Search for the cell housing the specified text and yield its (X, Y) center coordinate. 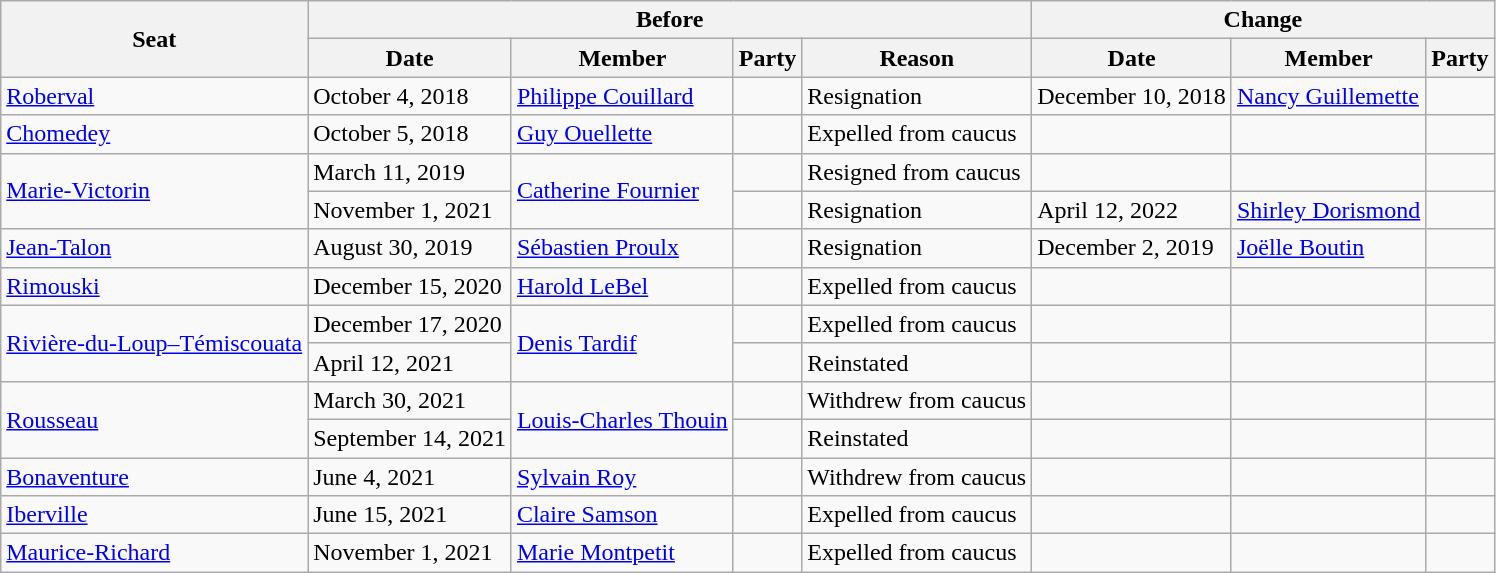
Denis Tardif (622, 343)
Sylvain Roy (622, 477)
Claire Samson (622, 515)
Harold LeBel (622, 286)
Shirley Dorismond (1328, 210)
Joëlle Boutin (1328, 248)
Iberville (154, 515)
March 30, 2021 (410, 400)
June 4, 2021 (410, 477)
April 12, 2021 (410, 362)
October 5, 2018 (410, 134)
Catherine Fournier (622, 191)
December 17, 2020 (410, 324)
Maurice-Richard (154, 553)
Rousseau (154, 419)
Before (670, 20)
September 14, 2021 (410, 438)
December 2, 2019 (1132, 248)
March 11, 2019 (410, 172)
Guy Ouellette (622, 134)
Roberval (154, 96)
December 10, 2018 (1132, 96)
June 15, 2021 (410, 515)
Resigned from caucus (917, 172)
August 30, 2019 (410, 248)
Louis-Charles Thouin (622, 419)
April 12, 2022 (1132, 210)
December 15, 2020 (410, 286)
Seat (154, 39)
Chomedey (154, 134)
Marie-Victorin (154, 191)
Reason (917, 58)
October 4, 2018 (410, 96)
Sébastien Proulx (622, 248)
Jean-Talon (154, 248)
Change (1263, 20)
Philippe Couillard (622, 96)
Rimouski (154, 286)
Rivière-du-Loup–Témiscouata (154, 343)
Nancy Guillemette (1328, 96)
Bonaventure (154, 477)
Marie Montpetit (622, 553)
